Search for the cell housing the specified text and yield its (X, Y) center coordinate. 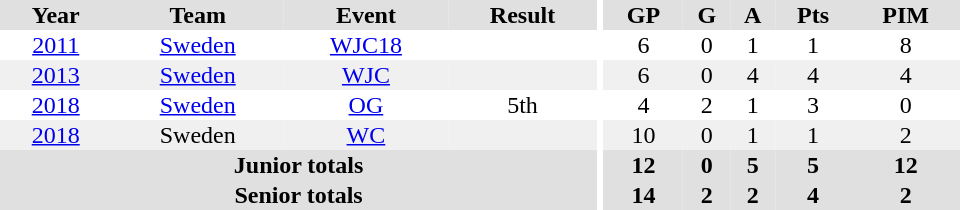
GP (644, 15)
8 (906, 45)
Junior totals (298, 165)
WC (366, 135)
WJC (366, 75)
Event (366, 15)
G (706, 15)
5th (522, 105)
Team (198, 15)
Result (522, 15)
Pts (813, 15)
PIM (906, 15)
OG (366, 105)
3 (813, 105)
14 (644, 195)
2011 (56, 45)
A (752, 15)
Senior totals (298, 195)
Year (56, 15)
10 (644, 135)
WJC18 (366, 45)
2013 (56, 75)
